Output the (x, y) coordinate of the center of the cell containing the given text.  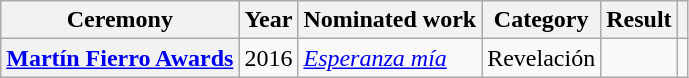
2016 (268, 58)
Martín Fierro Awards (120, 58)
Ceremony (120, 20)
Year (268, 20)
Result (639, 20)
Revelación (542, 58)
Esperanza mía (390, 58)
Nominated work (390, 20)
Category (542, 20)
